Detect which cell encompasses the target text, then output its [x, y] center coordinate. 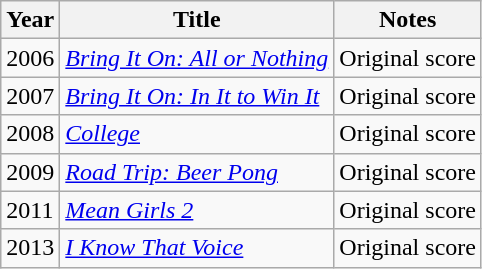
Road Trip: Beer Pong [197, 172]
2007 [30, 96]
Mean Girls 2 [197, 210]
2011 [30, 210]
2009 [30, 172]
Notes [408, 20]
2008 [30, 134]
College [197, 134]
Year [30, 20]
Title [197, 20]
2006 [30, 58]
I Know That Voice [197, 248]
2013 [30, 248]
Bring It On: In It to Win It [197, 96]
Bring It On: All or Nothing [197, 58]
